Search for the cell housing the specified text and yield its (X, Y) center coordinate. 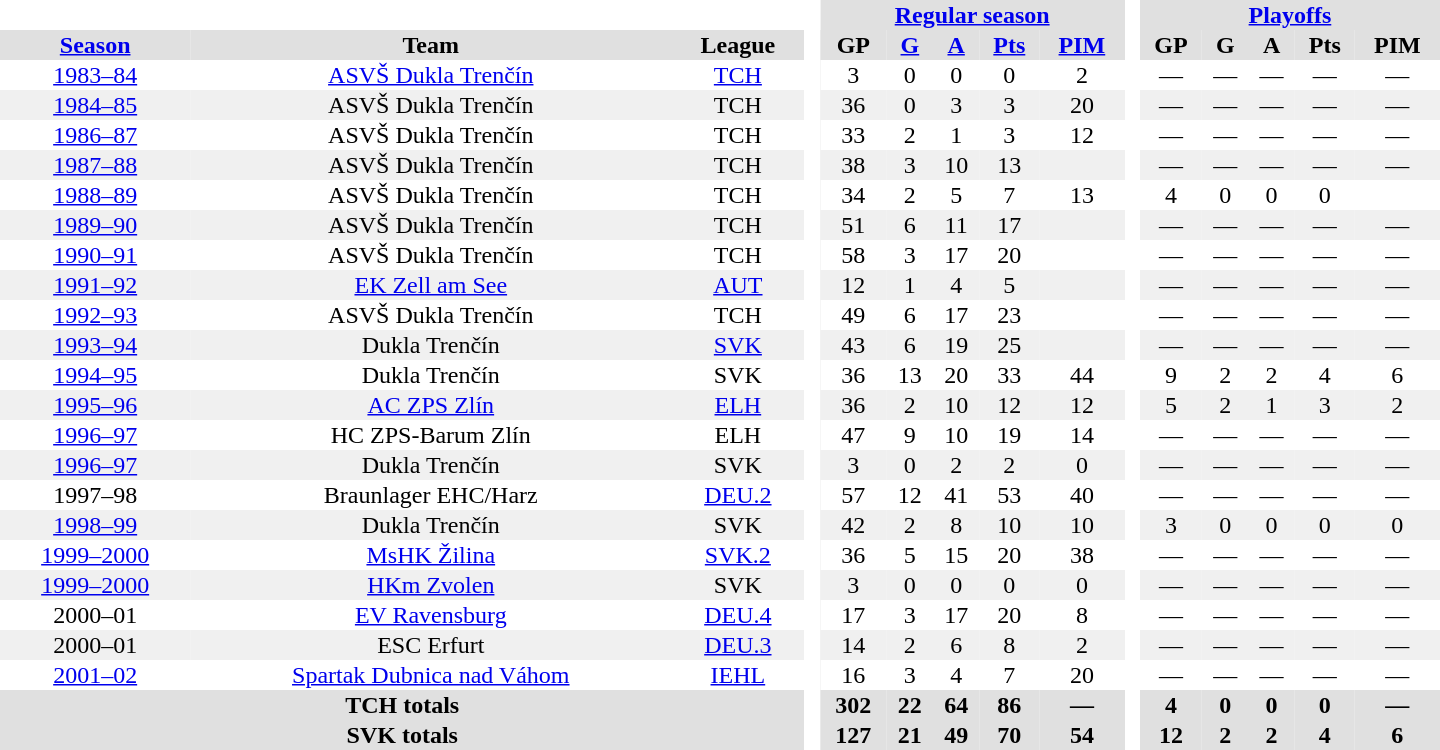
41 (956, 495)
40 (1082, 495)
Regular season (972, 15)
Playoffs (1290, 15)
1983–84 (95, 75)
58 (854, 255)
21 (910, 735)
Braunlager EHC/Harz (430, 495)
EK Zell am See (430, 285)
53 (1009, 495)
57 (854, 495)
70 (1009, 735)
DEU.2 (738, 495)
IEHL (738, 675)
AC ZPS Zlín (430, 405)
15 (956, 555)
DEU.3 (738, 645)
DEU.4 (738, 615)
2001–02 (95, 675)
23 (1009, 315)
Team (430, 45)
22 (910, 705)
SVK totals (402, 735)
51 (854, 225)
86 (1009, 705)
1990–91 (95, 255)
43 (854, 345)
HC ZPS-Barum Zlín (430, 435)
SVK.2 (738, 555)
302 (854, 705)
Season (95, 45)
42 (854, 525)
34 (854, 195)
1997–98 (95, 495)
Spartak Dubnica nad Váhom (430, 675)
127 (854, 735)
1991–92 (95, 285)
AUT (738, 285)
1988–89 (95, 195)
EV Ravensburg (430, 615)
11 (956, 225)
16 (854, 675)
54 (1082, 735)
44 (1082, 375)
64 (956, 705)
47 (854, 435)
1998–99 (95, 525)
1992–93 (95, 315)
League (738, 45)
HKm Zvolen (430, 585)
1987–88 (95, 165)
1995–96 (95, 405)
1989–90 (95, 225)
1986–87 (95, 135)
ESC Erfurt (430, 645)
1993–94 (95, 345)
1984–85 (95, 105)
1994–95 (95, 375)
TCH totals (402, 705)
MsHK Žilina (430, 555)
25 (1009, 345)
